Return the [x, y] coordinate for the center point of the cell that contains the specified text.  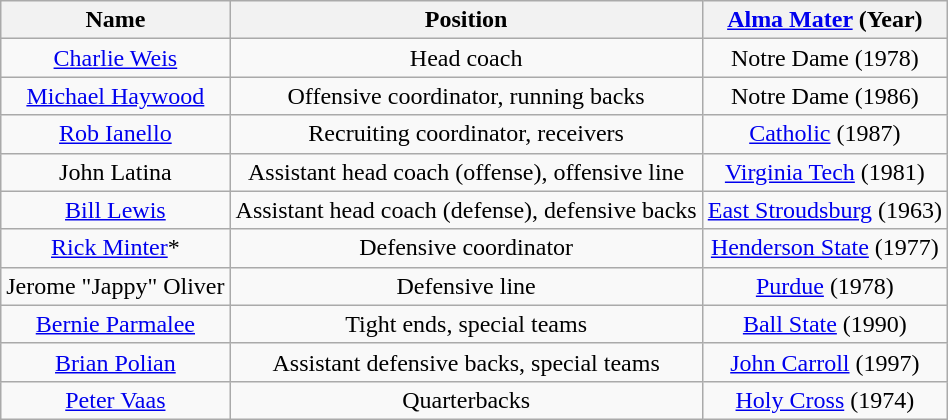
Catholic (1987) [824, 134]
East Stroudsburg (1963) [824, 210]
Notre Dame (1986) [824, 96]
Virginia Tech (1981) [824, 172]
Notre Dame (1978) [824, 58]
Purdue (1978) [824, 286]
Bill Lewis [116, 210]
Assistant head coach (offense), offensive line [466, 172]
Henderson State (1977) [824, 248]
Rob Ianello [116, 134]
Peter Vaas [116, 400]
Quarterbacks [466, 400]
Brian Polian [116, 362]
Rick Minter* [116, 248]
Defensive coordinator [466, 248]
Tight ends, special teams [466, 324]
Ball State (1990) [824, 324]
Holy Cross (1974) [824, 400]
John Latina [116, 172]
Michael Haywood [116, 96]
John Carroll (1997) [824, 362]
Recruiting coordinator, receivers [466, 134]
Charlie Weis [116, 58]
Position [466, 20]
Jerome "Jappy" Oliver [116, 286]
Defensive line [466, 286]
Alma Mater (Year) [824, 20]
Bernie Parmalee [116, 324]
Name [116, 20]
Offensive coordinator, running backs [466, 96]
Head coach [466, 58]
Assistant defensive backs, special teams [466, 362]
Assistant head coach (defense), defensive backs [466, 210]
